Scan for the cell matching the given text and deliver its (x, y) coordinate at center. 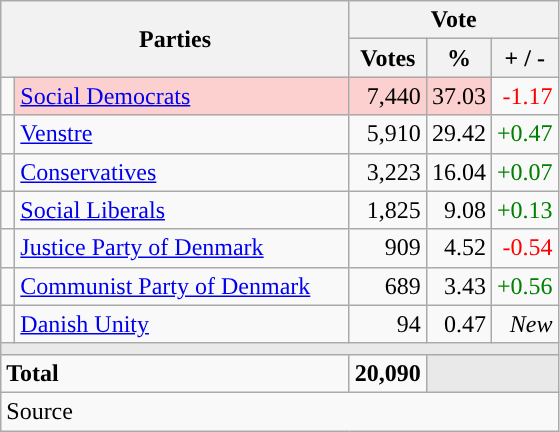
5,910 (388, 134)
Vote (454, 20)
9.08 (458, 210)
909 (388, 248)
Parties (176, 39)
+0.13 (524, 210)
0.47 (458, 324)
1,825 (388, 210)
Total (176, 373)
% (458, 58)
3,223 (388, 172)
Conservatives (182, 172)
29.42 (458, 134)
Social Democrats (182, 96)
+0.56 (524, 286)
4.52 (458, 248)
-1.17 (524, 96)
20,090 (388, 373)
+ / - (524, 58)
16.04 (458, 172)
Communist Party of Denmark (182, 286)
-0.54 (524, 248)
Source (280, 411)
+0.47 (524, 134)
New (524, 324)
94 (388, 324)
Votes (388, 58)
Venstre (182, 134)
Justice Party of Denmark (182, 248)
Danish Unity (182, 324)
+0.07 (524, 172)
7,440 (388, 96)
3.43 (458, 286)
37.03 (458, 96)
Social Liberals (182, 210)
689 (388, 286)
